Find where the given text appears and provide that cell's center as [x, y] coordinate. 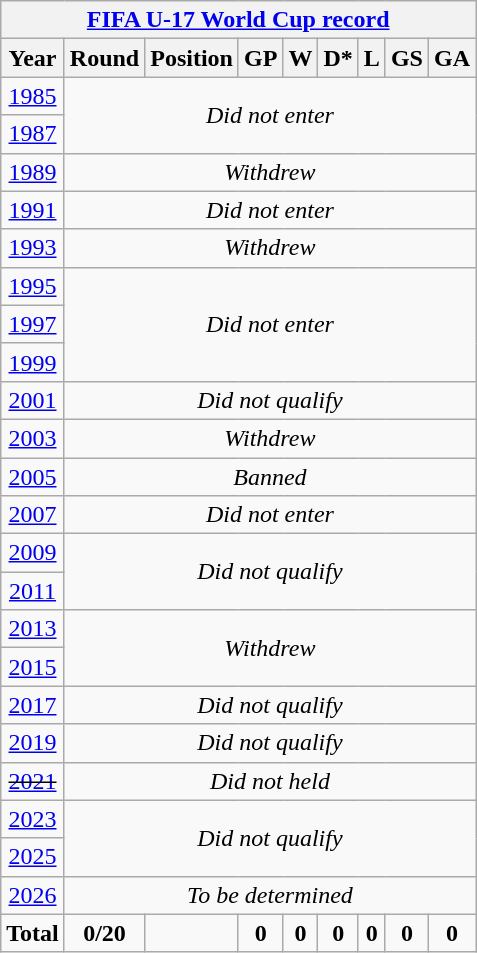
1997 [33, 324]
L [372, 58]
Did not held [270, 781]
W [300, 58]
2015 [33, 667]
Total [33, 933]
1987 [33, 134]
2021 [33, 781]
GA [452, 58]
2013 [33, 629]
2019 [33, 743]
GP [260, 58]
Year [33, 58]
2011 [33, 591]
2001 [33, 400]
1999 [33, 362]
2003 [33, 438]
1991 [33, 210]
FIFA U-17 World Cup record [238, 20]
2009 [33, 553]
GS [406, 58]
1995 [33, 286]
Position [192, 58]
2023 [33, 819]
To be determined [270, 895]
D* [338, 58]
Round [104, 58]
0/20 [104, 933]
2005 [33, 477]
2007 [33, 515]
2026 [33, 895]
1993 [33, 248]
1985 [33, 96]
Banned [270, 477]
2017 [33, 705]
1989 [33, 172]
2025 [33, 857]
